Detect which cell encompasses the target text, then output its (X, Y) center coordinate. 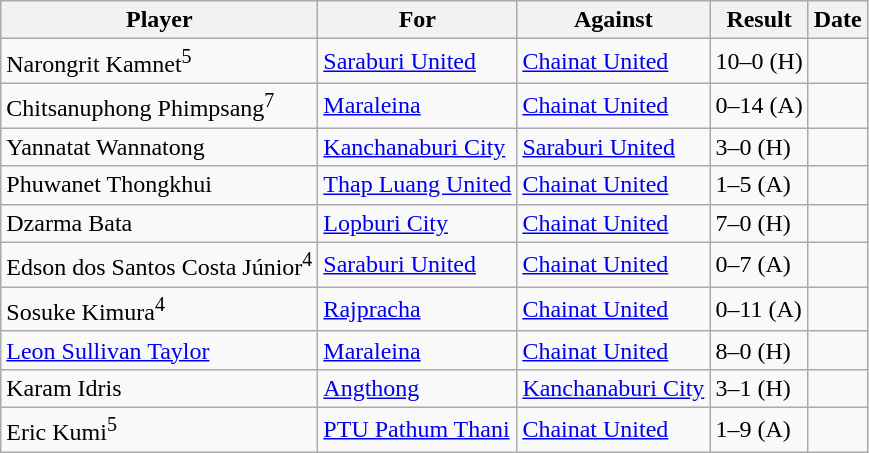
10–0 (H) (759, 62)
3–0 (H) (759, 147)
Sosuke Kimura4 (160, 310)
0–11 (A) (759, 310)
Player (160, 20)
Dzarma Bata (160, 223)
Against (614, 20)
PTU Pathum Thani (418, 430)
Angthong (418, 388)
7–0 (H) (759, 223)
0–14 (A) (759, 106)
Date (838, 20)
1–9 (A) (759, 430)
Phuwanet Thongkhui (160, 185)
Chitsanuphong Phimpsang7 (160, 106)
Eric Kumi5 (160, 430)
3–1 (H) (759, 388)
For (418, 20)
0–7 (A) (759, 264)
Rajpracha (418, 310)
Leon Sullivan Taylor (160, 350)
Result (759, 20)
Lopburi City (418, 223)
Thap Luang United (418, 185)
8–0 (H) (759, 350)
Yannatat Wannatong (160, 147)
Edson dos Santos Costa Júnior4 (160, 264)
1–5 (A) (759, 185)
Karam Idris (160, 388)
Narongrit Kamnet5 (160, 62)
